Detect which cell encompasses the target text, then output its (x, y) center coordinate. 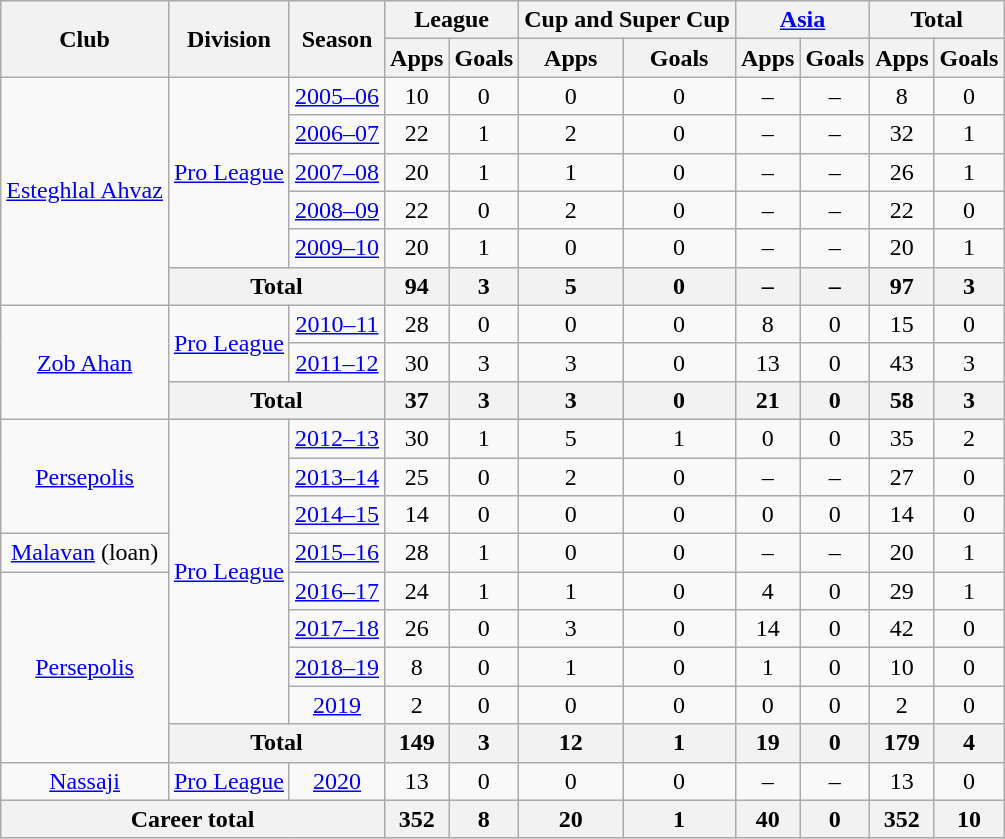
Nassaji (85, 781)
2010–11 (336, 324)
Asia (802, 20)
29 (902, 591)
2007–08 (336, 172)
2016–17 (336, 591)
19 (767, 743)
2019 (336, 705)
Malavan (loan) (85, 553)
2008–09 (336, 210)
2005–06 (336, 96)
43 (902, 362)
25 (417, 477)
Esteghlal Ahvaz (85, 191)
15 (902, 324)
12 (571, 743)
2015–16 (336, 553)
2018–19 (336, 667)
42 (902, 629)
2017–18 (336, 629)
Season (336, 39)
24 (417, 591)
League (452, 20)
2012–13 (336, 438)
21 (767, 400)
Career total (193, 819)
2014–15 (336, 515)
40 (767, 819)
Cup and Super Cup (628, 20)
2011–12 (336, 362)
2013–14 (336, 477)
35 (902, 438)
Club (85, 39)
2006–07 (336, 134)
179 (902, 743)
27 (902, 477)
2009–10 (336, 248)
97 (902, 286)
Division (228, 39)
2020 (336, 781)
32 (902, 134)
Zob Ahan (85, 362)
149 (417, 743)
58 (902, 400)
94 (417, 286)
37 (417, 400)
